Scan for the cell matching the given text and deliver its [x, y] coordinate at center. 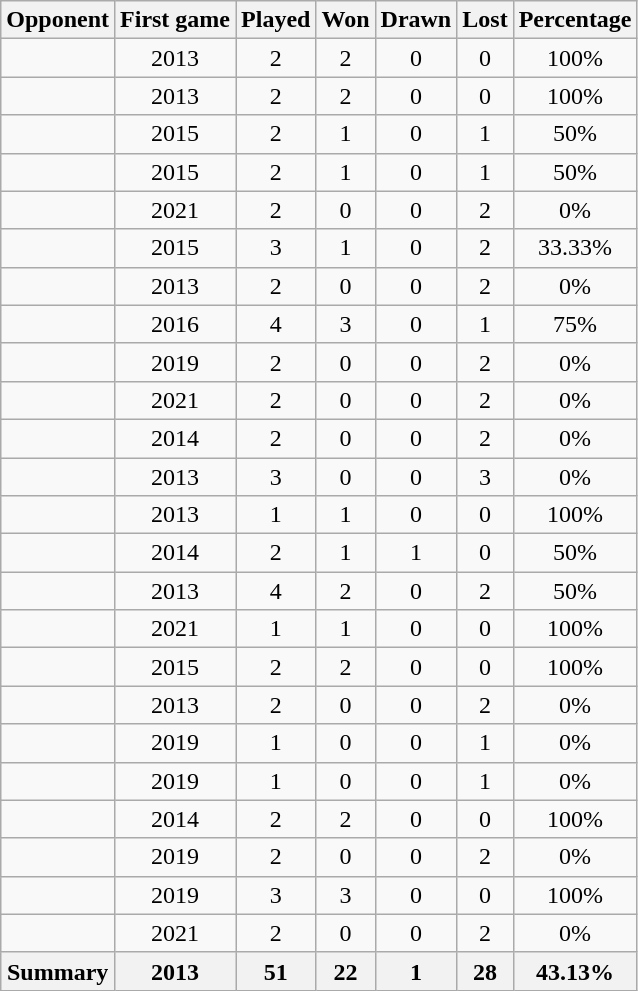
43.13% [575, 971]
Summary [58, 971]
Drawn [416, 20]
28 [485, 971]
Played [276, 20]
First game [176, 20]
Opponent [58, 20]
2016 [176, 324]
75% [575, 324]
Percentage [575, 20]
Won [346, 20]
33.33% [575, 248]
Lost [485, 20]
22 [346, 971]
51 [276, 971]
